Locate the cell with the specified text and output its [x, y] center coordinate. 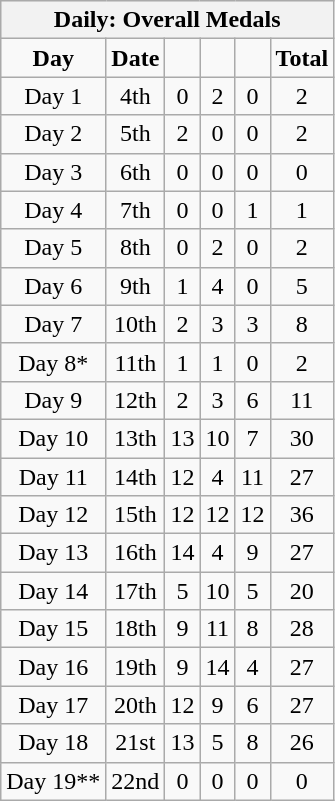
Day 16 [54, 667]
17th [136, 591]
Day 14 [54, 591]
Date [136, 58]
14th [136, 477]
6th [136, 172]
16th [136, 553]
Day 10 [54, 438]
Day 18 [54, 743]
22nd [136, 781]
Day [54, 58]
Day 3 [54, 172]
5th [136, 134]
8th [136, 248]
Total [302, 58]
11th [136, 362]
Day 17 [54, 705]
4th [136, 96]
Day 15 [54, 629]
Day 4 [54, 210]
Day 11 [54, 477]
7th [136, 210]
Day 19** [54, 781]
7 [252, 438]
Day 2 [54, 134]
Daily: Overall Medals [168, 20]
26 [302, 743]
Day 13 [54, 553]
20th [136, 705]
Day 1 [54, 96]
13th [136, 438]
20 [302, 591]
Day 9 [54, 400]
18th [136, 629]
36 [302, 515]
28 [302, 629]
Day 7 [54, 324]
9th [136, 286]
Day 6 [54, 286]
19th [136, 667]
21st [136, 743]
Day 12 [54, 515]
30 [302, 438]
10th [136, 324]
Day 5 [54, 248]
15th [136, 515]
Day 8* [54, 362]
12th [136, 400]
